Pinpoint the cell where the given text exists, returning its [x, y] midpoint coordinate. 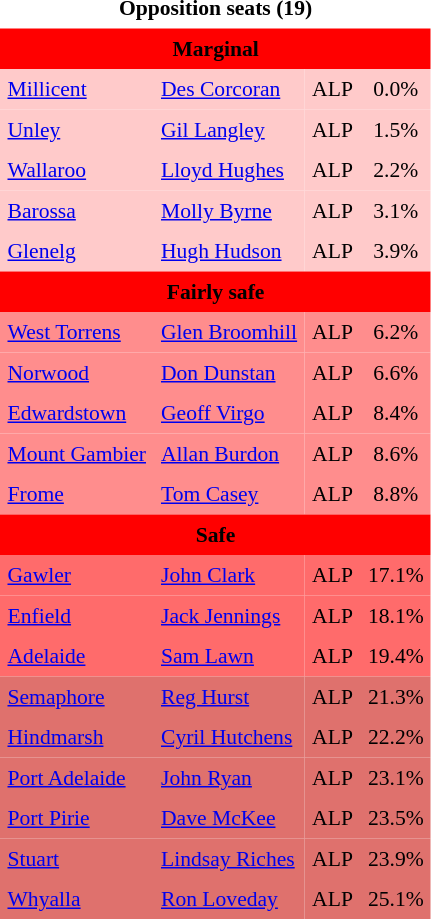
Norwood [76, 372]
Hindmarsh [76, 737]
Adelaide [76, 656]
22.2% [396, 737]
2.2% [396, 170]
0.0% [396, 89]
Safe [216, 534]
Unley [76, 129]
Barossa [76, 210]
Edwardstown [76, 413]
Frome [76, 494]
Don Dunstan [228, 372]
8.4% [396, 413]
Reg Hurst [228, 696]
Geoff Virgo [228, 413]
Lloyd Hughes [228, 170]
Wallaroo [76, 170]
3.9% [396, 251]
Mount Gambier [76, 453]
25.1% [396, 899]
Millicent [76, 89]
17.1% [396, 575]
Molly Byrne [228, 210]
Port Pirie [76, 818]
Port Adelaide [76, 777]
West Torrens [76, 332]
23.9% [396, 858]
Marginal [216, 48]
Glen Broomhill [228, 332]
1.5% [396, 129]
Enfield [76, 615]
John Ryan [228, 777]
Hugh Hudson [228, 251]
3.1% [396, 210]
6.2% [396, 332]
23.1% [396, 777]
Lindsay Riches [228, 858]
Allan Burdon [228, 453]
Ron Loveday [228, 899]
Glenelg [76, 251]
Des Corcoran [228, 89]
John Clark [228, 575]
Dave McKee [228, 818]
Whyalla [76, 899]
Gawler [76, 575]
8.6% [396, 453]
Stuart [76, 858]
21.3% [396, 696]
Fairly safe [216, 291]
8.8% [396, 494]
Semaphore [76, 696]
6.6% [396, 372]
Cyril Hutchens [228, 737]
23.5% [396, 818]
19.4% [396, 656]
18.1% [396, 615]
Tom Casey [228, 494]
Gil Langley [228, 129]
Jack Jennings [228, 615]
Sam Lawn [228, 656]
